Extract the [x, y] coordinate from the center of the cell holding the provided text.  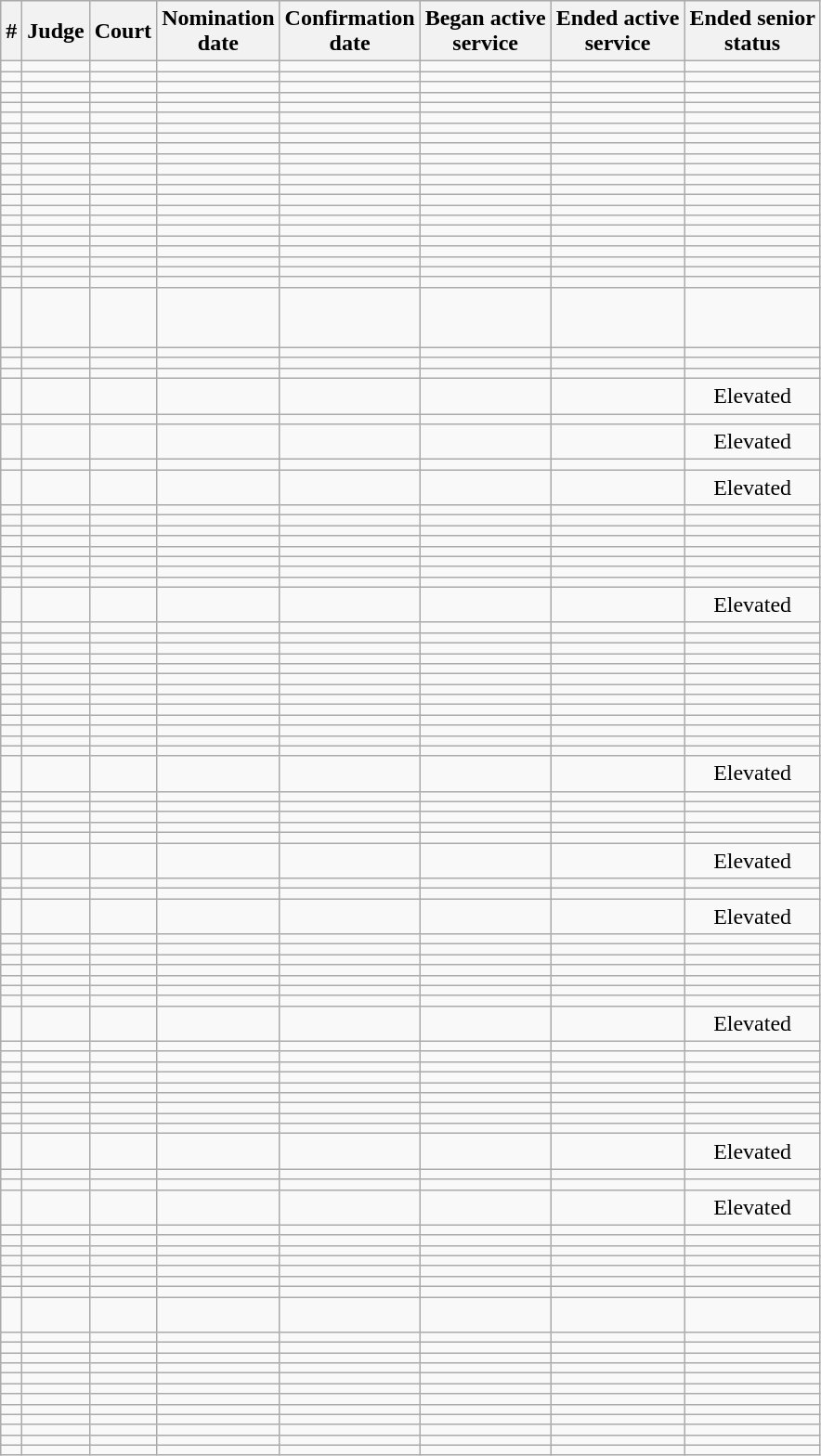
Judge [56, 32]
Began activeservice [485, 32]
Confirmationdate [349, 32]
Ended activeservice [618, 32]
# [11, 32]
Ended seniorstatus [752, 32]
Nominationdate [218, 32]
Court [123, 32]
